Find where the given text appears and provide that cell's center as [X, Y] coordinate. 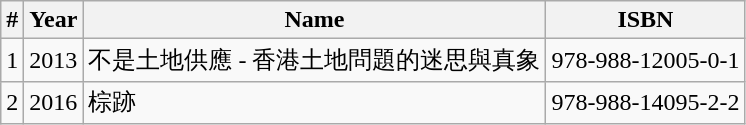
棕跡 [314, 102]
978-988-12005-0-1 [646, 60]
2 [12, 102]
2013 [54, 60]
2016 [54, 102]
ISBN [646, 20]
# [12, 20]
1 [12, 60]
不是土地供應 - 香港土地問題的迷思與真象 [314, 60]
978-988-14095-2-2 [646, 102]
Name [314, 20]
Year [54, 20]
